Capture the cell that displays the provided text and extract its (x, y) central coordinate. 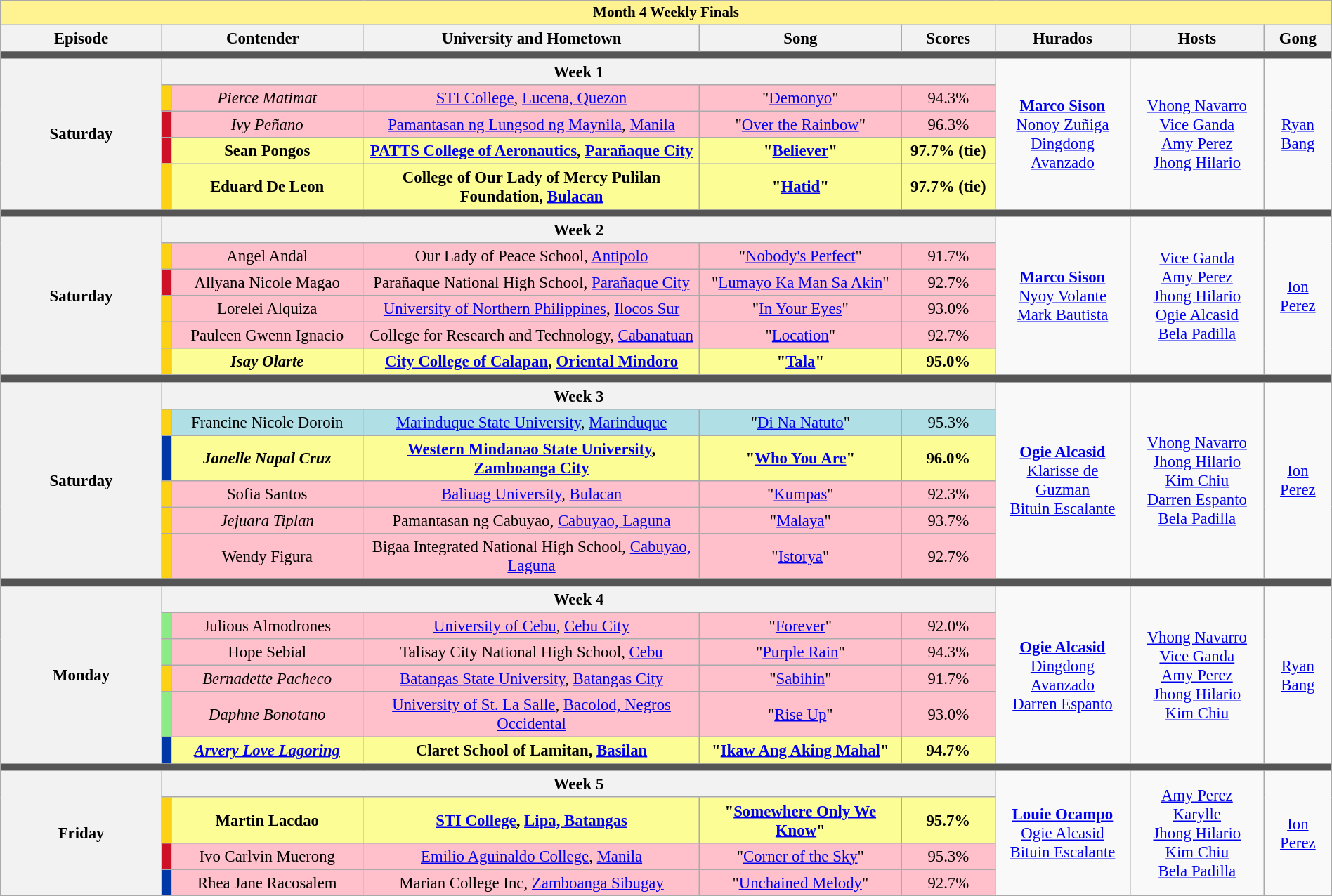
Ivo Carlvin Muerong (267, 856)
"Demonyo" (801, 98)
"Sabihin" (801, 679)
Episode (81, 38)
"In Your Eyes" (801, 309)
Baliuag University, Bulacan (531, 494)
95.0% (948, 362)
Bernadette Pacheco (267, 679)
College for Research and Technology, Cabanatuan (531, 336)
"Lumayo Ka Man Sa Akin" (801, 283)
Hosts (1197, 38)
92.0% (948, 626)
Scores (948, 38)
University and Hometown (531, 38)
Marco SisonNyoy VolanteMark Bautista (1062, 296)
Vhong NavarroVice GandaAmy PerezJhong HilarioKim Chiu (1197, 676)
University of Northern Philippines, Ilocos Sur (531, 309)
Hope Sebial (267, 652)
University of Cebu, Cebu City (531, 626)
College of Our Lady of Mercy Pulilan Foundation, Bulacan (531, 187)
"Hatid" (801, 187)
STI College, Lucena, Quezon (531, 98)
"Kumpas" (801, 494)
Louie OcampoOgie AlcasidBituin Escalante (1062, 833)
STI College, Lipa, Batangas (531, 820)
"Over the Rainbow" (801, 124)
96.0% (948, 458)
Francine Nicole Doroin (267, 422)
Ogie AlcasidKlarisse de GuzmanBituin Escalante (1062, 481)
96.3% (948, 124)
Batangas State University, Batangas City (531, 679)
Ogie AlcasidDingdong AvanzadoDarren Espanto (1062, 676)
"Forever" (801, 626)
"Tala" (801, 362)
Lorelei Alquiza (267, 309)
"Unchained Melody" (801, 883)
Arvery Love Lagoring (267, 751)
"Ikaw Ang Aking Mahal" (801, 751)
Pierce Matimat (267, 98)
Jejuara Tiplan (267, 520)
Western Mindanao State University, Zamboanga City (531, 458)
Sean Pongos (267, 151)
Marian College Inc, Zamboanga Sibugay (531, 883)
Vice GandaAmy PerezJhong HilarioOgie AlcasidBela Padilla (1197, 296)
"Who You Are" (801, 458)
PATTS College of Aeronautics, Parañaque City (531, 151)
Marinduque State University, Marinduque (531, 422)
Week 3 (578, 396)
Ivy Peñano (267, 124)
Rhea Jane Racosalem (267, 883)
Vhong NavarroVice GandaAmy PerezJhong Hilario (1197, 133)
"Purple Rain" (801, 652)
Vhong NavarroJhong HilarioKim ChiuDarren EspantoBela Padilla (1197, 481)
94.7% (948, 751)
Contender (263, 38)
Emilio Aguinaldo College, Manila (531, 856)
Allyana Nicole Magao (267, 283)
Month 4 Weekly Finals (666, 13)
Pamantasan ng Cabuyao, Cabuyao, Laguna (531, 520)
"Di Na Natuto" (801, 422)
Julious Almodrones (267, 626)
"Malaya" (801, 520)
"Rise Up" (801, 715)
95.7% (948, 820)
Pauleen Gwenn Ignacio (267, 336)
"Nobody's Perfect" (801, 256)
"Somewhere Only We Know" (801, 820)
Pamantasan ng Lungsod ng Maynila, Manila (531, 124)
Week 5 (578, 784)
"Istorya" (801, 556)
"Corner of the Sky" (801, 856)
93.7% (948, 520)
92.3% (948, 494)
Week 2 (578, 230)
Song (801, 38)
"Location" (801, 336)
Monday (81, 676)
"Believer" (801, 151)
Hurados (1062, 38)
Gong (1298, 38)
Week 4 (578, 600)
Claret School of Lamitan, Basilan (531, 751)
Our Lady of Peace School, Antipolo (531, 256)
Talisay City National High School, Cebu (531, 652)
Bigaa Integrated National High School, Cabuyao, Laguna (531, 556)
Angel Andal (267, 256)
Eduard De Leon (267, 187)
Amy PerezKarylleJhong HilarioKim ChiuBela Padilla (1197, 833)
City College of Calapan, Oriental Mindoro (531, 362)
Janelle Napal Cruz (267, 458)
Friday (81, 833)
Martin Lacdao (267, 820)
Daphne Bonotano (267, 715)
Sofia Santos (267, 494)
University of St. La Salle, Bacolod, Negros Occidental (531, 715)
Parañaque National High School, Parañaque City (531, 283)
Wendy Figura (267, 556)
Marco SisonNonoy ZuñigaDingdong Avanzado (1062, 133)
Isay Olarte (267, 362)
Week 1 (578, 72)
